Return the (x, y) coordinate for the center point of the cell that contains the specified text.  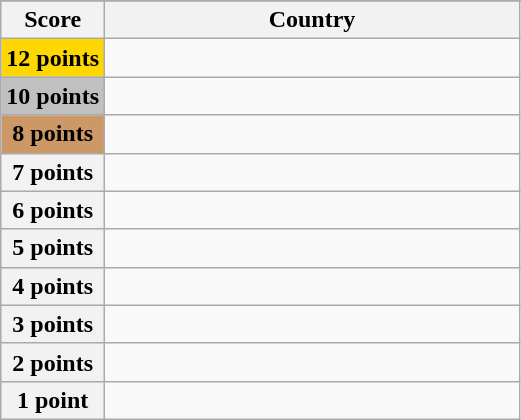
10 points (53, 96)
3 points (53, 324)
6 points (53, 210)
Country (312, 20)
12 points (53, 58)
1 point (53, 400)
Score (53, 20)
2 points (53, 362)
4 points (53, 286)
7 points (53, 172)
5 points (53, 248)
8 points (53, 134)
